Scan for the cell matching the given text and deliver its (X, Y) coordinate at center. 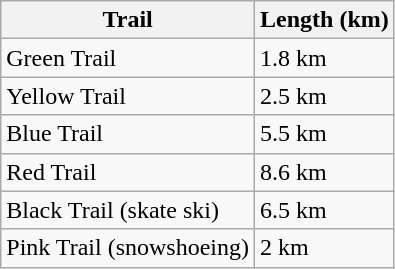
2 km (325, 248)
Green Trail (128, 58)
6.5 km (325, 210)
Trail (128, 20)
2.5 km (325, 96)
Yellow Trail (128, 96)
Black Trail (skate ski) (128, 210)
1.8 km (325, 58)
8.6 km (325, 172)
Pink Trail (snowshoeing) (128, 248)
Blue Trail (128, 134)
5.5 km (325, 134)
Red Trail (128, 172)
Length (km) (325, 20)
